Provide the [X, Y] coordinate of the cell's center where the given text is located.  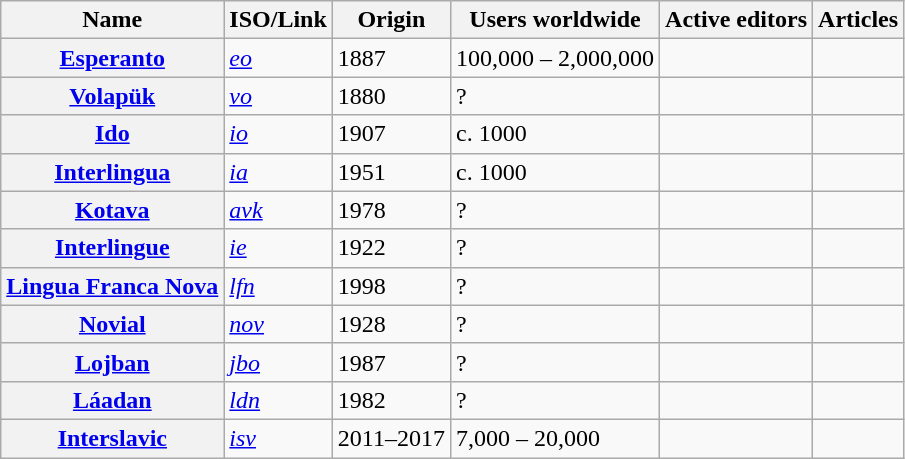
Láadan [112, 400]
Kotava [112, 210]
Active editors [736, 20]
1982 [391, 400]
vo [278, 96]
Articles [858, 20]
ldn [278, 400]
Interlingue [112, 248]
1887 [391, 58]
1951 [391, 172]
Interslavic [112, 438]
Ido [112, 134]
nov [278, 324]
Users worldwide [554, 20]
Lojban [112, 362]
avk [278, 210]
Lingua Franca Nova [112, 286]
io [278, 134]
Name [112, 20]
Novial [112, 324]
ia [278, 172]
isv [278, 438]
7,000 – 20,000 [554, 438]
Origin [391, 20]
1987 [391, 362]
lfn [278, 286]
Esperanto [112, 58]
1907 [391, 134]
ie [278, 248]
jbo [278, 362]
1928 [391, 324]
ISO/Link [278, 20]
100,000 – 2,000,000 [554, 58]
Interlingua [112, 172]
1998 [391, 286]
1922 [391, 248]
1880 [391, 96]
eo [278, 58]
1978 [391, 210]
Volapük [112, 96]
2011–2017 [391, 438]
